Search for the cell housing the specified text and yield its (X, Y) center coordinate. 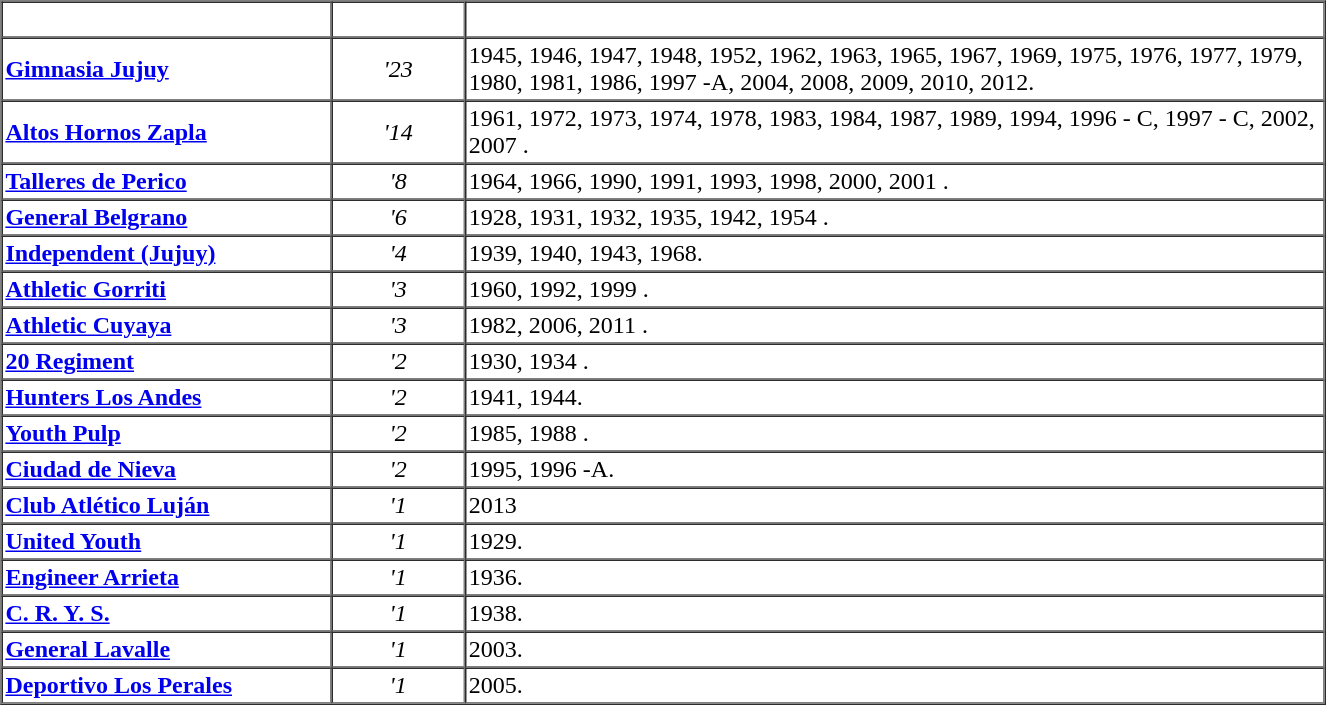
1960, 1992, 1999 . (894, 290)
Athletic Cuyaya (166, 326)
Ciudad de Nieva (166, 470)
Gimnasia Jujuy (166, 70)
Hunters Los Andes (166, 398)
Independent (Jujuy) (166, 254)
2005. (894, 686)
1929. (894, 542)
Deportivo Los Perales (166, 686)
1961, 1972, 1973, 1974, 1978, 1983, 1984, 1987, 1989, 1994, 1996 - C, 1997 - C, 2002, 2007 . (894, 132)
C. R. Y. S. (166, 614)
Altos Hornos Zapla (166, 132)
'23 (398, 70)
Season Champion (894, 20)
1930, 1934 . (894, 362)
Talleres de Perico (166, 182)
Club (166, 20)
1995, 1996 -A. (894, 470)
20 Regiment (166, 362)
General Lavalle (166, 650)
2003. (894, 650)
1938. (894, 614)
1936. (894, 578)
1964, 1966, 1990, 1991, 1993, 1998, 2000, 2001 . (894, 182)
1982, 2006, 2011 . (894, 326)
1985, 1988 . (894, 434)
1928, 1931, 1932, 1935, 1942, 1954 . (894, 218)
Title (398, 20)
Athletic Gorriti (166, 290)
'6 (398, 218)
1941, 1944. (894, 398)
2013 (894, 506)
General Belgrano (166, 218)
'8 (398, 182)
1939, 1940, 1943, 1968. (894, 254)
Engineer Arrieta (166, 578)
Youth Pulp (166, 434)
Club Atlético Luján (166, 506)
United Youth (166, 542)
'14 (398, 132)
'4 (398, 254)
1945, 1946, 1947, 1948, 1952, 1962, 1963, 1965, 1967, 1969, 1975, 1976, 1977, 1979, 1980, 1981, 1986, 1997 -A, 2004, 2008, 2009, 2010, 2012. (894, 70)
